Search for the cell housing the specified text and yield its (X, Y) center coordinate. 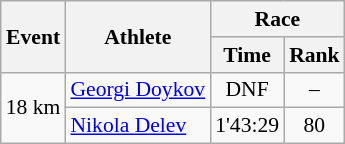
Athlete (138, 36)
18 km (34, 108)
Event (34, 36)
Time (247, 55)
Rank (314, 55)
Georgi Doykov (138, 90)
– (314, 90)
DNF (247, 90)
1'43:29 (247, 126)
Nikola Delev (138, 126)
80 (314, 126)
Race (278, 19)
